Scan for the cell matching the given text and deliver its [X, Y] coordinate at center. 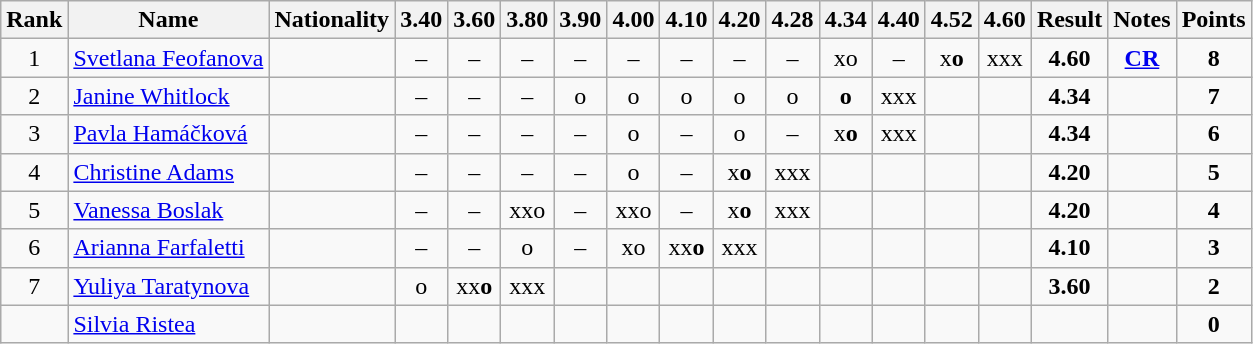
1 [34, 58]
Vanessa Boslak [168, 210]
4.00 [634, 20]
Name [168, 20]
Pavla Hamáčková [168, 134]
Rank [34, 20]
Notes [1142, 20]
CR [1142, 58]
4.52 [952, 20]
3.40 [422, 20]
Result [1069, 20]
Silvia Ristea [168, 324]
Christine Adams [168, 172]
Nationality [332, 20]
Svetlana Feofanova [168, 58]
3.80 [528, 20]
8 [1214, 58]
3.90 [580, 20]
Arianna Farfaletti [168, 248]
Points [1214, 20]
0 [1214, 324]
4.28 [792, 20]
Yuliya Taratynova [168, 286]
4.40 [898, 20]
Janine Whitlock [168, 96]
